Capture the cell that displays the provided text and extract its (X, Y) central coordinate. 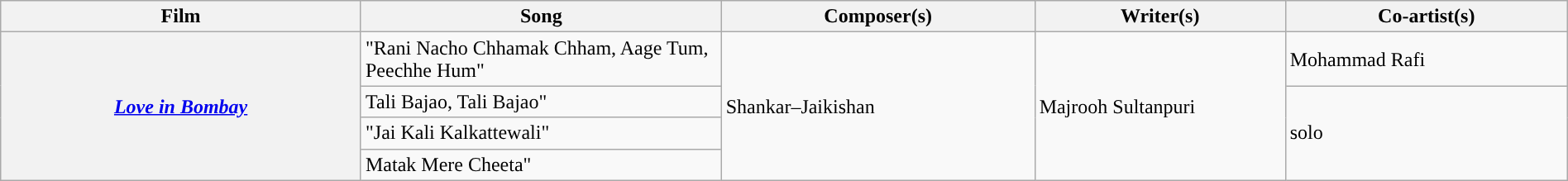
"Rani Nacho Chhamak Chham, Aage Tum, Peechhe Hum" (541, 60)
Co-artist(s) (1426, 17)
Mohammad Rafi (1426, 60)
Love in Bombay (181, 106)
Writer(s) (1159, 17)
Film (181, 17)
Matak Mere Cheeta" (541, 164)
Song (541, 17)
"Jai Kali Kalkattewali" (541, 133)
solo (1426, 133)
Tali Bajao, Tali Bajao" (541, 102)
Shankar–Jaikishan (878, 106)
Majrooh Sultanpuri (1159, 106)
Composer(s) (878, 17)
